Scan for the cell matching the given text and deliver its [X, Y] coordinate at center. 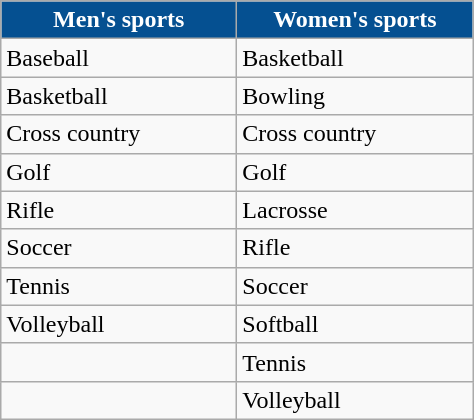
Softball [355, 324]
Men's sports [119, 20]
Baseball [119, 58]
Bowling [355, 96]
Women's sports [355, 20]
Lacrosse [355, 210]
